For the text-containing cell, return its midpoint in [X, Y] coordinate format. 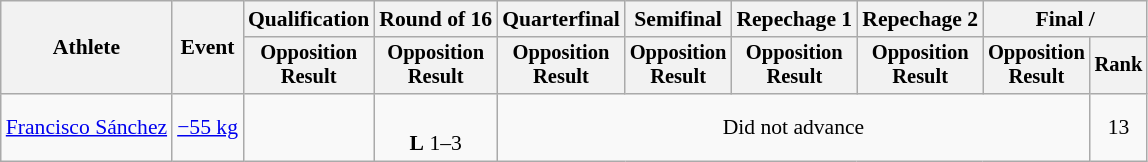
L 1–3 [436, 128]
Did not advance [793, 128]
−55 kg [208, 128]
Repechage 1 [794, 19]
Qualification [308, 19]
Francisco Sánchez [86, 128]
Semifinal [678, 19]
13 [1119, 128]
Athlete [86, 48]
Event [208, 48]
Repechage 2 [920, 19]
Final / [1065, 19]
Rank [1119, 66]
Round of 16 [436, 19]
Quarterfinal [561, 19]
